Output the [x, y] coordinate of the center of the cell containing the given text.  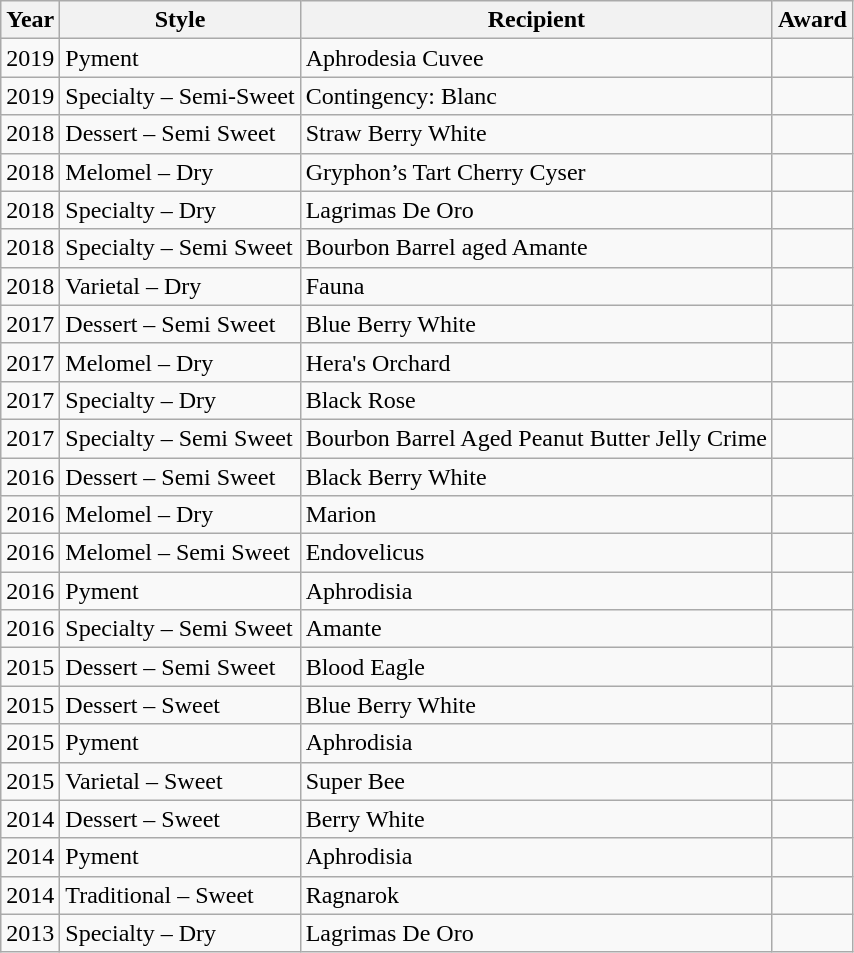
Aphrodesia Cuvee [536, 58]
Varietal – Dry [180, 286]
Ragnarok [536, 895]
Style [180, 20]
Melomel – Semi Sweet [180, 553]
Super Bee [536, 781]
Blood Eagle [536, 667]
Fauna [536, 286]
Berry White [536, 819]
Traditional – Sweet [180, 895]
Endovelicus [536, 553]
Contingency: Blanc [536, 96]
2013 [30, 933]
Bourbon Barrel aged Amante [536, 248]
Award [812, 20]
Amante [536, 629]
Black Rose [536, 400]
Varietal – Sweet [180, 781]
Gryphon’s Tart Cherry Cyser [536, 172]
Specialty – Semi-Sweet [180, 96]
Marion [536, 515]
Bourbon Barrel Aged Peanut Butter Jelly Crime [536, 438]
Straw Berry White [536, 134]
Hera's Orchard [536, 362]
Black Berry White [536, 477]
Recipient [536, 20]
Year [30, 20]
